Find where the given text appears and provide that cell's center as [X, Y] coordinate. 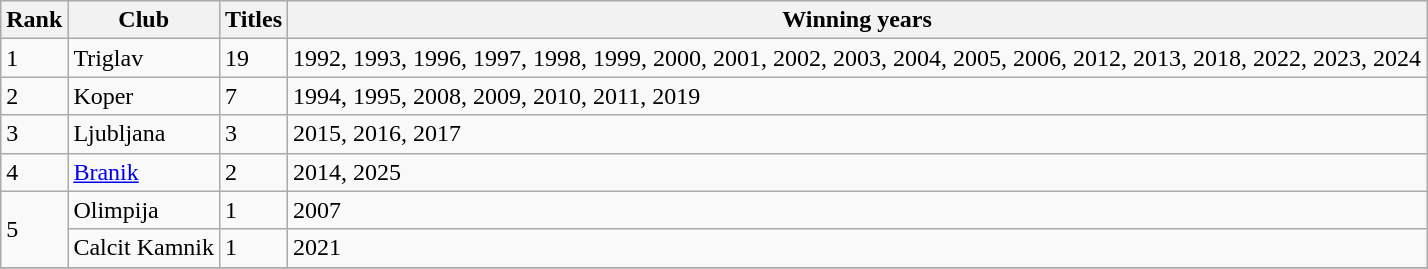
2014, 2025 [858, 172]
Triglav [144, 58]
Club [144, 20]
Koper [144, 96]
5 [34, 229]
Olimpija [144, 210]
4 [34, 172]
Branik [144, 172]
1994, 1995, 2008, 2009, 2010, 2011, 2019 [858, 96]
Rank [34, 20]
7 [254, 96]
2021 [858, 248]
2007 [858, 210]
2015, 2016, 2017 [858, 134]
19 [254, 58]
1992, 1993, 1996, 1997, 1998, 1999, 2000, 2001, 2002, 2003, 2004, 2005, 2006, 2012, 2013, 2018, 2022, 2023, 2024 [858, 58]
Winning years [858, 20]
Ljubljana [144, 134]
Titles [254, 20]
Calcit Kamnik [144, 248]
